Determine the (X, Y) coordinate at the center of the cell enclosing the given text.  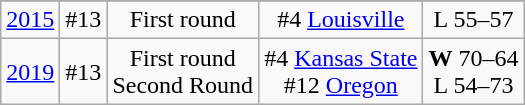
#4 Kansas State#12 Oregon (341, 72)
2019 (30, 72)
W 70–64L 54–73 (474, 72)
L 55–57 (474, 20)
First roundSecond Round (183, 72)
#4 Louisville (341, 20)
2015 (30, 20)
First round (183, 20)
